Detect which cell encompasses the target text, then output its (x, y) center coordinate. 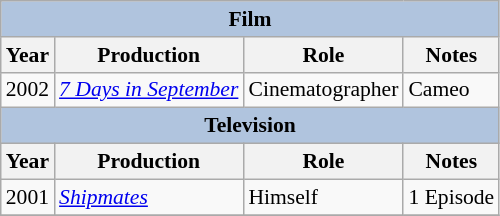
Cinematographer (323, 90)
Television (250, 126)
Himself (323, 197)
Film (250, 19)
Shipmates (148, 197)
2001 (28, 197)
1 Episode (451, 197)
Cameo (451, 90)
2002 (28, 90)
7 Days in September (148, 90)
